Extract the [x, y] coordinate from the center of the cell holding the provided text.  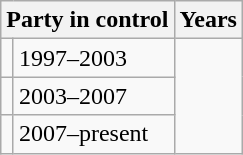
Years [208, 20]
Party in control [88, 20]
2003–2007 [94, 96]
2007–present [94, 134]
1997–2003 [94, 58]
